From the cell containing the given text, extract its center point as [x, y] coordinate. 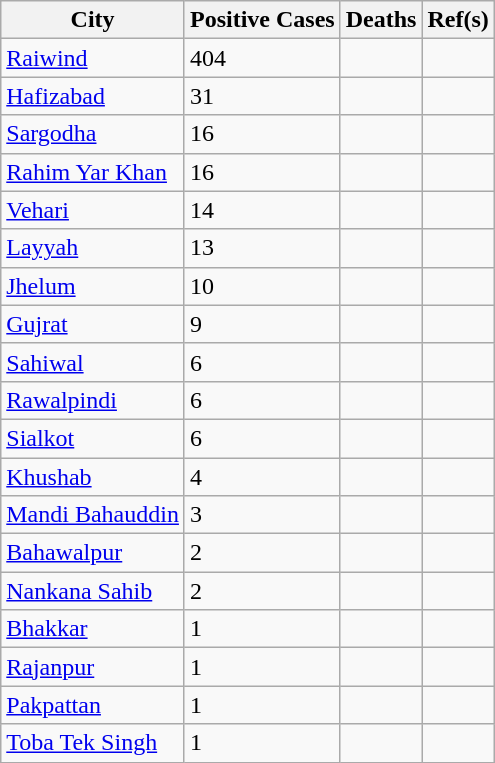
14 [262, 210]
Rawalpindi [93, 400]
Raiwind [93, 58]
Nankana Sahib [93, 591]
Toba Tek Singh [93, 743]
Bhakkar [93, 629]
Rahim Yar Khan [93, 172]
9 [262, 324]
Positive Cases [262, 20]
Sahiwal [93, 362]
3 [262, 515]
Rajanpur [93, 667]
404 [262, 58]
Gujrat [93, 324]
Mandi Bahauddin [93, 515]
Jhelum [93, 286]
13 [262, 248]
10 [262, 286]
Hafizabad [93, 96]
Bahawalpur [93, 553]
City [93, 20]
Vehari [93, 210]
Ref(s) [458, 20]
Deaths [381, 20]
Sargodha [93, 134]
Sialkot [93, 438]
31 [262, 96]
4 [262, 477]
Layyah [93, 248]
Khushab [93, 477]
Pakpattan [93, 705]
